Provide the (x, y) coordinate of the cell's center where the given text is located.  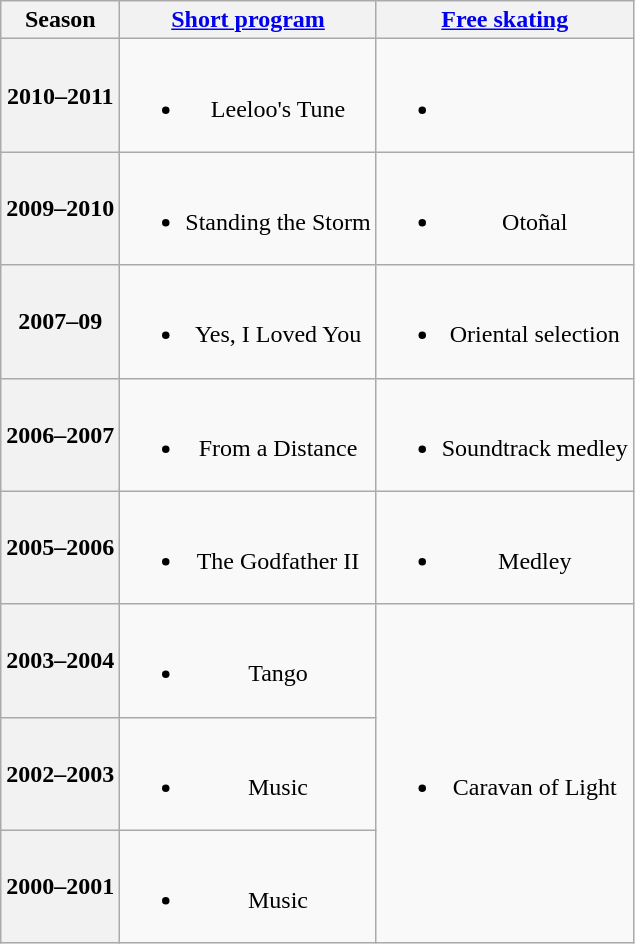
Caravan of Light (504, 774)
2005–2006 (60, 548)
Soundtrack medley (504, 434)
Otoñal (504, 208)
Free skating (504, 20)
The Godfather II (248, 548)
Leeloo's Tune (248, 96)
2006–2007 (60, 434)
Yes, I Loved You (248, 322)
Oriental selection (504, 322)
2002–2003 (60, 774)
2000–2001 (60, 886)
Standing the Storm (248, 208)
2003–2004 (60, 660)
Tango (248, 660)
2007–09 (60, 322)
Season (60, 20)
Short program (248, 20)
2010–2011 (60, 96)
Medley (504, 548)
From a Distance (248, 434)
2009–2010 (60, 208)
